Determine the [X, Y] coordinate at the center of the cell enclosing the given text.  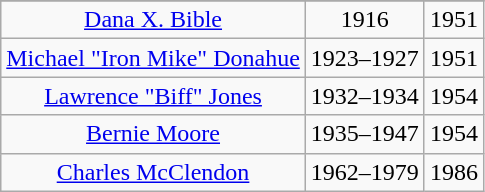
Dana X. Bible [154, 20]
1932–1934 [364, 96]
Michael "Iron Mike" Donahue [154, 58]
1923–1927 [364, 58]
1962–1979 [364, 172]
Bernie Moore [154, 134]
Lawrence "Biff" Jones [154, 96]
1916 [364, 20]
Charles McClendon [154, 172]
1935–1947 [364, 134]
1986 [454, 172]
